Capture the cell that displays the provided text and extract its [x, y] central coordinate. 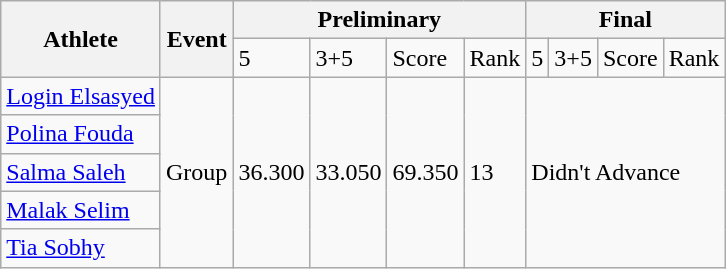
Athlete [81, 39]
Salma Saleh [81, 172]
33.050 [348, 172]
Event [196, 39]
Tia Sobhy [81, 248]
36.300 [272, 172]
69.350 [426, 172]
Didn't Advance [626, 172]
13 [495, 172]
Final [626, 20]
Preliminary [380, 20]
Login Elsasyed [81, 96]
Polina Fouda [81, 134]
Group [196, 172]
Malak Selim [81, 210]
